Determine the [x, y] coordinate at the center of the cell enclosing the given text.  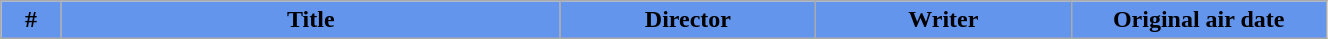
Original air date [1198, 20]
# [32, 20]
Director [688, 20]
Title [310, 20]
Writer [944, 20]
